Provide the (x, y) coordinate of the cell's center where the given text is located.  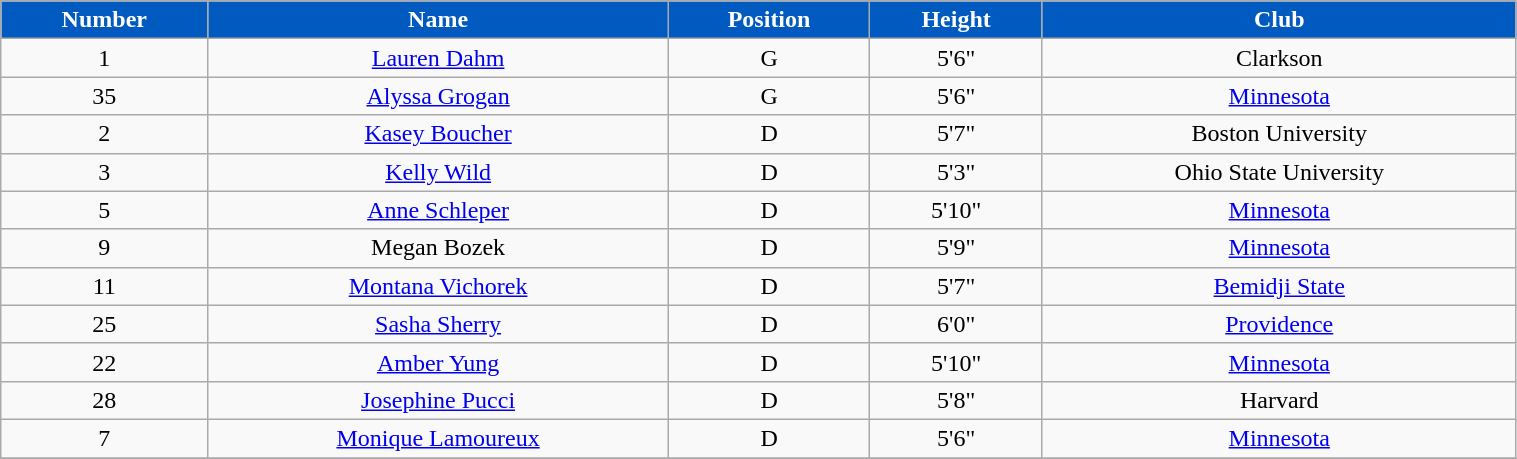
Monique Lamoureux (438, 438)
28 (104, 400)
7 (104, 438)
9 (104, 248)
Kasey Boucher (438, 134)
Sasha Sherry (438, 324)
5 (104, 210)
3 (104, 172)
Josephine Pucci (438, 400)
5'8" (956, 400)
Providence (1279, 324)
Position (768, 20)
11 (104, 286)
2 (104, 134)
25 (104, 324)
Clarkson (1279, 58)
Lauren Dahm (438, 58)
Name (438, 20)
5'3" (956, 172)
Harvard (1279, 400)
Boston University (1279, 134)
Ohio State University (1279, 172)
Kelly Wild (438, 172)
Amber Yung (438, 362)
Number (104, 20)
22 (104, 362)
Anne Schleper (438, 210)
35 (104, 96)
Alyssa Grogan (438, 96)
Bemidji State (1279, 286)
Megan Bozek (438, 248)
6'0" (956, 324)
5'9" (956, 248)
Montana Vichorek (438, 286)
Height (956, 20)
1 (104, 58)
Club (1279, 20)
